Return the (x, y) coordinate for the center point of the cell that contains the specified text.  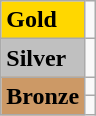
Gold (43, 20)
Bronze (43, 96)
Silver (43, 58)
